Find where the given text appears and provide that cell's center as (X, Y) coordinate. 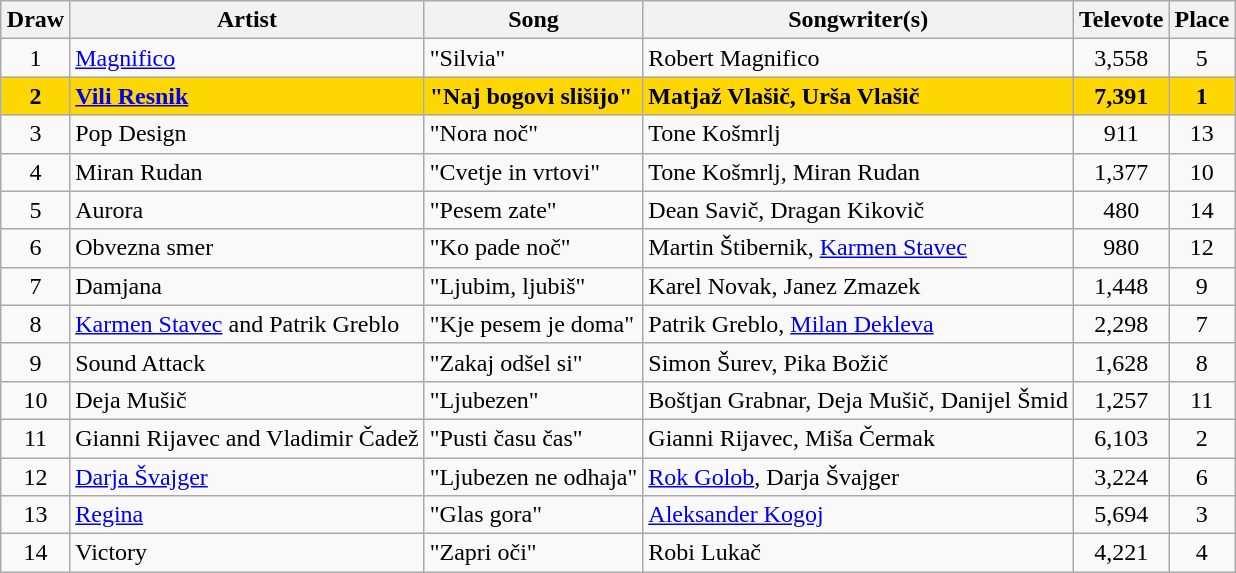
"Ko pade noč" (534, 248)
1,448 (1120, 286)
Karmen Stavec and Patrik Greblo (248, 324)
"Ljubezen ne odhaja" (534, 477)
Rok Golob, Darja Švajger (858, 477)
Miran Rudan (248, 172)
Aleksander Kogoj (858, 515)
Regina (248, 515)
Tone Košmrlj (858, 134)
Simon Šurev, Pika Božič (858, 362)
"Naj bogovi slišijo" (534, 96)
Song (534, 20)
Tone Košmrlj, Miran Rudan (858, 172)
"Ljubim, ljubiš" (534, 286)
"Kje pesem je doma" (534, 324)
911 (1120, 134)
Pop Design (248, 134)
Deja Mušič (248, 400)
5,694 (1120, 515)
Robert Magnifico (858, 58)
Vili Resnik (248, 96)
"Zakaj odšel si" (534, 362)
Songwriter(s) (858, 20)
2,298 (1120, 324)
Gianni Rijavec and Vladimir Čadež (248, 438)
4,221 (1120, 553)
6,103 (1120, 438)
"Ljubezen" (534, 400)
"Nora noč" (534, 134)
"Silvia" (534, 58)
3,224 (1120, 477)
Matjaž Vlašič, Urša Vlašič (858, 96)
"Zapri oči" (534, 553)
Darja Švajger (248, 477)
Magnifico (248, 58)
1,257 (1120, 400)
Martin Štibernik, Karmen Stavec (858, 248)
Aurora (248, 210)
1,628 (1120, 362)
7,391 (1120, 96)
Robi Lukač (858, 553)
"Pesem zate" (534, 210)
Televote (1120, 20)
Karel Novak, Janez Zmazek (858, 286)
Draw (35, 20)
Obvezna smer (248, 248)
"Cvetje in vrtovi" (534, 172)
Victory (248, 553)
Boštjan Grabnar, Deja Mušič, Danijel Šmid (858, 400)
Sound Attack (248, 362)
"Glas gora" (534, 515)
1,377 (1120, 172)
"Pusti času čas" (534, 438)
Patrik Greblo, Milan Dekleva (858, 324)
3,558 (1120, 58)
Damjana (248, 286)
Place (1202, 20)
Artist (248, 20)
480 (1120, 210)
980 (1120, 248)
Dean Savič, Dragan Kikovič (858, 210)
Gianni Rijavec, Miša Čermak (858, 438)
